Search for the cell housing the specified text and yield its (x, y) center coordinate. 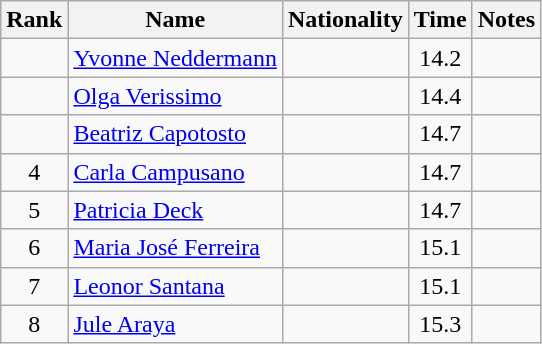
Leonor Santana (176, 286)
Notes (506, 20)
Name (176, 20)
14.2 (440, 58)
Patricia Deck (176, 210)
Carla Campusano (176, 172)
Yvonne Neddermann (176, 58)
5 (34, 210)
7 (34, 286)
6 (34, 248)
Beatriz Capotosto (176, 134)
15.3 (440, 324)
Maria José Ferreira (176, 248)
Nationality (345, 20)
4 (34, 172)
Time (440, 20)
8 (34, 324)
Olga Verissimo (176, 96)
Jule Araya (176, 324)
14.4 (440, 96)
Rank (34, 20)
